Detect which cell encompasses the target text, then output its [x, y] center coordinate. 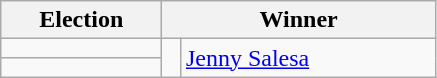
Election [82, 20]
Jenny Salesa [308, 58]
Winner [299, 20]
